Identify which cell holds the provided text, then report its (X, Y) central coordinate. 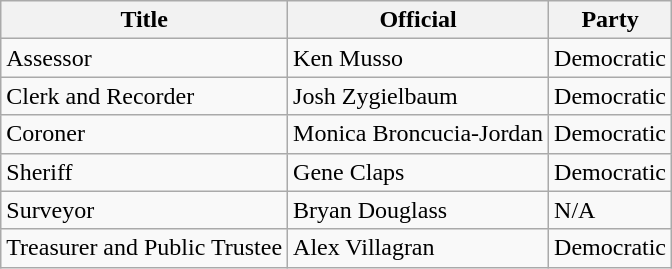
Official (418, 20)
Ken Musso (418, 58)
Bryan Douglass (418, 210)
Clerk and Recorder (144, 96)
N/A (610, 210)
Surveyor (144, 210)
Title (144, 20)
Josh Zygielbaum (418, 96)
Coroner (144, 134)
Party (610, 20)
Sheriff (144, 172)
Alex Villagran (418, 248)
Treasurer and Public Trustee (144, 248)
Gene Claps (418, 172)
Monica Broncucia-Jordan (418, 134)
Assessor (144, 58)
